Search for the cell housing the specified text and yield its [x, y] center coordinate. 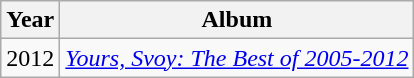
2012 [30, 58]
Yours, Svoy: The Best of 2005-2012 [237, 58]
Album [237, 20]
Year [30, 20]
